For the text-containing cell, return its midpoint in [X, Y] coordinate format. 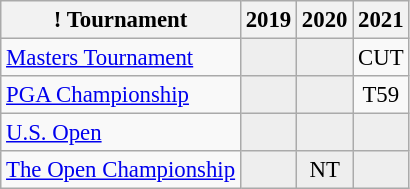
2021 [381, 20]
Masters Tournament [121, 58]
The Open Championship [121, 170]
U.S. Open [121, 133]
2019 [268, 20]
T59 [381, 95]
2020 [325, 20]
CUT [381, 58]
NT [325, 170]
! Tournament [121, 20]
PGA Championship [121, 95]
